Identify which cell holds the provided text, then report its (x, y) central coordinate. 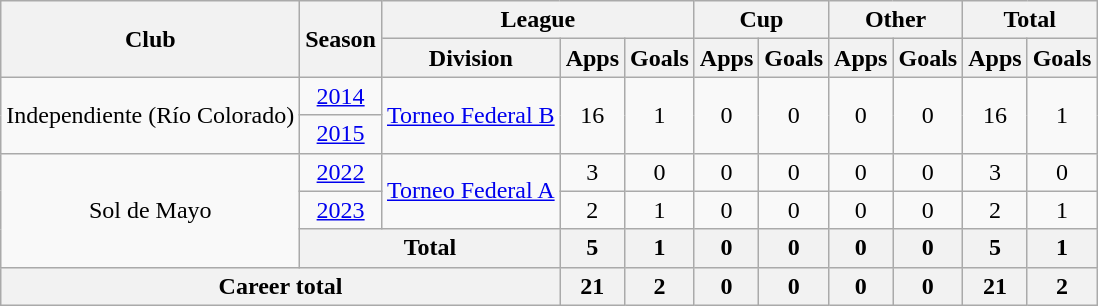
2023 (341, 210)
Torneo Federal B (470, 115)
Career total (280, 286)
Torneo Federal A (470, 191)
2014 (341, 96)
Other (896, 20)
2015 (341, 134)
Season (341, 39)
Cup (761, 20)
Sol de Mayo (150, 210)
Independiente (Río Colorado) (150, 115)
Club (150, 39)
Division (470, 58)
2022 (341, 172)
League (538, 20)
